Locate the cell with the specified text and output its [x, y] center coordinate. 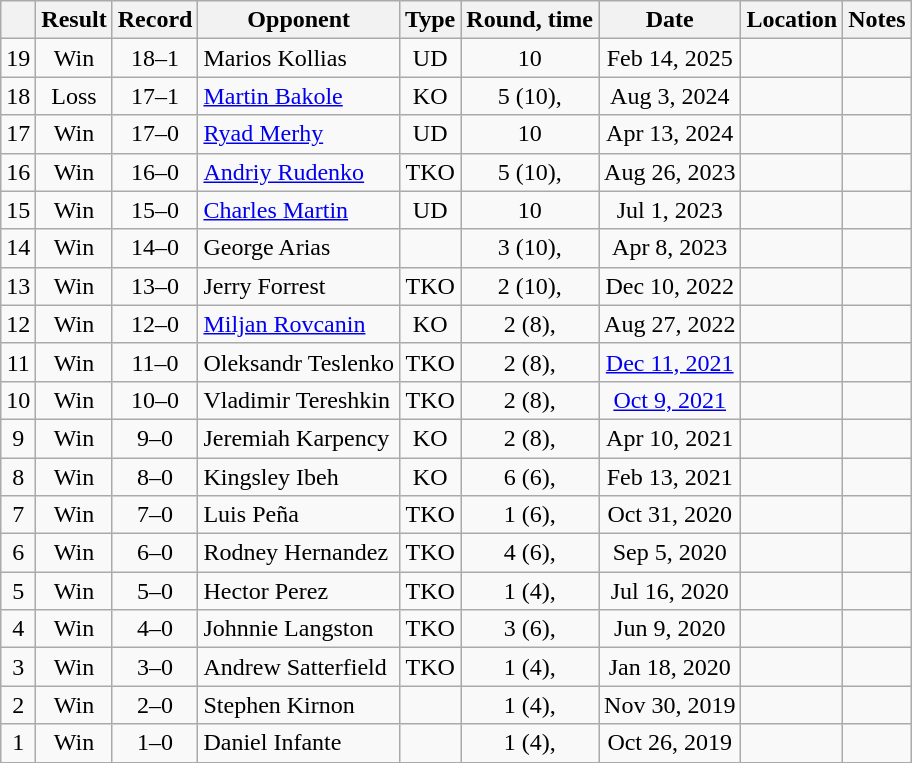
11–0 [155, 362]
Record [155, 20]
3–0 [155, 667]
17 [18, 134]
9 [18, 438]
Stephen Kirnon [299, 705]
Ryad Merhy [299, 134]
4 [18, 629]
Jeremiah Karpency [299, 438]
8 [18, 477]
Dec 10, 2022 [670, 286]
Apr 10, 2021 [670, 438]
5–0 [155, 591]
6–0 [155, 553]
10–0 [155, 400]
13–0 [155, 286]
11 [18, 362]
Sep 5, 2020 [670, 553]
Jul 1, 2023 [670, 210]
18–1 [155, 58]
1–0 [155, 743]
14 [18, 248]
3 [18, 667]
Type [430, 20]
7–0 [155, 515]
Oct 9, 2021 [670, 400]
Apr 8, 2023 [670, 248]
Vladimir Tereshkin [299, 400]
12 [18, 324]
8–0 [155, 477]
Johnnie Langston [299, 629]
George Arias [299, 248]
9–0 [155, 438]
18 [18, 96]
Charles Martin [299, 210]
16 [18, 172]
4–0 [155, 629]
Oleksandr Teslenko [299, 362]
Feb 14, 2025 [670, 58]
14–0 [155, 248]
1 (6), [530, 515]
15–0 [155, 210]
Round, time [530, 20]
6 (6), [530, 477]
Daniel Infante [299, 743]
Apr 13, 2024 [670, 134]
Luis Peña [299, 515]
3 (6), [530, 629]
Oct 31, 2020 [670, 515]
Location [792, 20]
Notes [877, 20]
2–0 [155, 705]
Result [74, 20]
Jun 9, 2020 [670, 629]
3 (10), [530, 248]
Dec 11, 2021 [670, 362]
Jan 18, 2020 [670, 667]
Rodney Hernandez [299, 553]
15 [18, 210]
Opponent [299, 20]
2 [18, 705]
4 (6), [530, 553]
Martin Bakole [299, 96]
Aug 27, 2022 [670, 324]
Oct 26, 2019 [670, 743]
Feb 13, 2021 [670, 477]
17–0 [155, 134]
Jul 16, 2020 [670, 591]
Andrew Satterfield [299, 667]
6 [18, 553]
7 [18, 515]
Hector Perez [299, 591]
12–0 [155, 324]
Kingsley Ibeh [299, 477]
Aug 26, 2023 [670, 172]
Jerry Forrest [299, 286]
Aug 3, 2024 [670, 96]
Andriy Rudenko [299, 172]
Marios Kollias [299, 58]
2 (10), [530, 286]
Nov 30, 2019 [670, 705]
Date [670, 20]
19 [18, 58]
Miljan Rovcanin [299, 324]
1 [18, 743]
5 [18, 591]
13 [18, 286]
17–1 [155, 96]
16–0 [155, 172]
Loss [74, 96]
